Pinpoint the cell where the given text exists, returning its (x, y) midpoint coordinate. 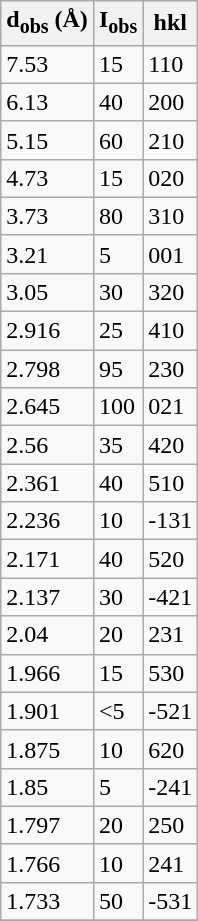
95 (118, 369)
250 (170, 825)
241 (170, 863)
2.916 (48, 331)
230 (170, 369)
410 (170, 331)
021 (170, 407)
2.04 (48, 635)
110 (170, 64)
420 (170, 445)
-421 (170, 597)
hkl (170, 23)
520 (170, 559)
320 (170, 292)
1.766 (48, 863)
60 (118, 140)
2.798 (48, 369)
210 (170, 140)
2.56 (48, 445)
25 (118, 331)
310 (170, 216)
1.901 (48, 711)
2.137 (48, 597)
-131 (170, 521)
80 (118, 216)
2.171 (48, 559)
-521 (170, 711)
4.73 (48, 178)
Iobs (118, 23)
530 (170, 673)
200 (170, 102)
620 (170, 749)
7.53 (48, 64)
1.966 (48, 673)
50 (118, 901)
-531 (170, 901)
3.73 (48, 216)
2.236 (48, 521)
dobs (Å) (48, 23)
1.85 (48, 787)
-241 (170, 787)
2.645 (48, 407)
1.797 (48, 825)
35 (118, 445)
2.361 (48, 483)
1.875 (48, 749)
231 (170, 635)
510 (170, 483)
100 (118, 407)
6.13 (48, 102)
3.21 (48, 254)
001 (170, 254)
020 (170, 178)
5.15 (48, 140)
1.733 (48, 901)
3.05 (48, 292)
<5 (118, 711)
